Detect which cell encompasses the target text, then output its (x, y) center coordinate. 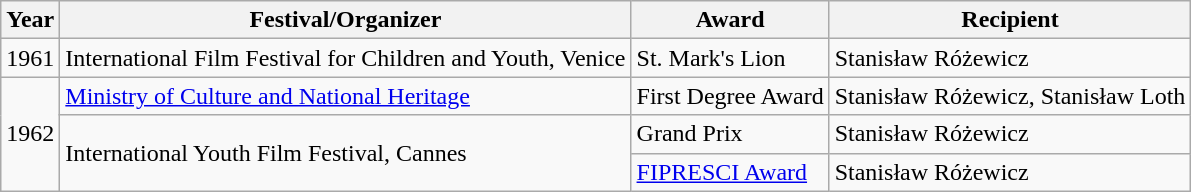
Year (30, 20)
International Film Festival for Children and Youth, Venice (346, 58)
Festival/Organizer (346, 20)
Stanisław Różewicz, Stanisław Loth (1010, 96)
International Youth Film Festival, Cannes (346, 153)
St. Mark's Lion (730, 58)
1961 (30, 58)
First Degree Award (730, 96)
Ministry of Culture and National Heritage (346, 96)
Award (730, 20)
Grand Prix (730, 134)
FIPRESCI Award (730, 172)
Recipient (1010, 20)
1962 (30, 134)
